Find where the given text appears and provide that cell's center as [x, y] coordinate. 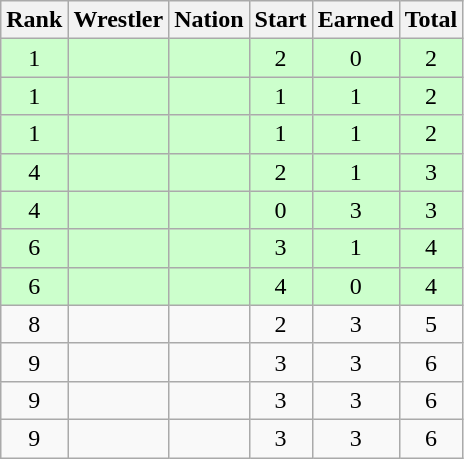
8 [34, 324]
Start [280, 20]
Rank [34, 20]
5 [431, 324]
Total [431, 20]
Earned [356, 20]
Nation [209, 20]
Wrestler [118, 20]
